From the cell containing the given text, extract its center point as (X, Y) coordinate. 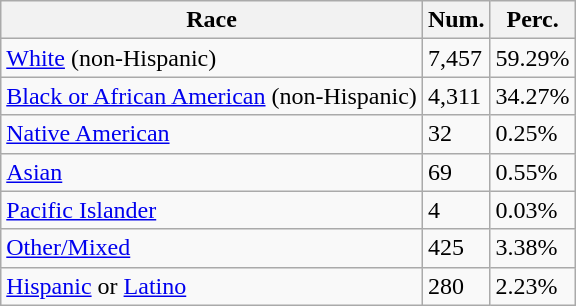
Pacific Islander (212, 210)
Perc. (532, 20)
0.03% (532, 210)
59.29% (532, 58)
Black or African American (non-Hispanic) (212, 96)
Asian (212, 172)
7,457 (456, 58)
425 (456, 248)
Hispanic or Latino (212, 286)
3.38% (532, 248)
32 (456, 134)
0.55% (532, 172)
0.25% (532, 134)
Race (212, 20)
Num. (456, 20)
2.23% (532, 286)
69 (456, 172)
4,311 (456, 96)
4 (456, 210)
Native American (212, 134)
Other/Mixed (212, 248)
280 (456, 286)
34.27% (532, 96)
White (non-Hispanic) (212, 58)
